Detect which cell encompasses the target text, then output its [x, y] center coordinate. 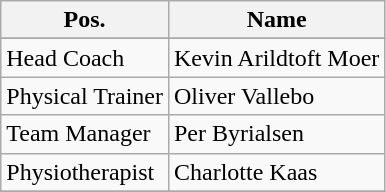
Oliver Vallebo [276, 96]
Physical Trainer [85, 96]
Kevin Arildtoft Moer [276, 58]
Pos. [85, 20]
Name [276, 20]
Per Byrialsen [276, 134]
Charlotte Kaas [276, 172]
Physiotherapist [85, 172]
Head Coach [85, 58]
Team Manager [85, 134]
